Extract the (X, Y) coordinate from the center of the cell holding the provided text.  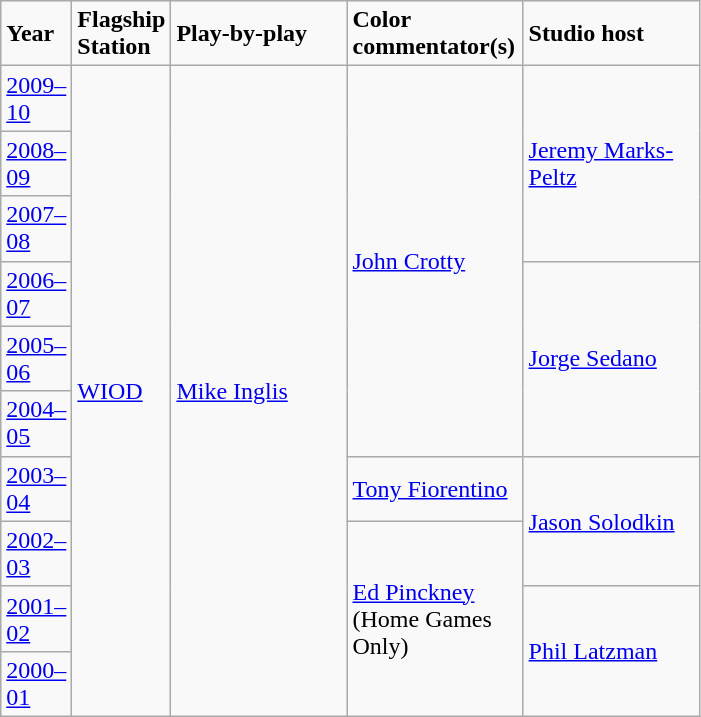
Mike Inglis (259, 392)
Flagship Station (122, 34)
Year (36, 34)
Tony Fiorentino (435, 488)
2000–01 (36, 684)
Ed Pinckney (Home Games Only) (435, 618)
Play-by-play (259, 34)
WIOD (122, 392)
2001–02 (36, 618)
Phil Latzman (611, 651)
Jeremy Marks-Peltz (611, 164)
John Crotty (435, 261)
Color commentator(s) (435, 34)
2007–08 (36, 228)
2008–09 (36, 164)
2005–06 (36, 358)
Studio host (611, 34)
2004–05 (36, 424)
2002–03 (36, 554)
Jason Solodkin (611, 521)
2009–10 (36, 98)
2003–04 (36, 488)
Jorge Sedano (611, 358)
2006–07 (36, 294)
